Detect which cell encompasses the target text, then output its (x, y) center coordinate. 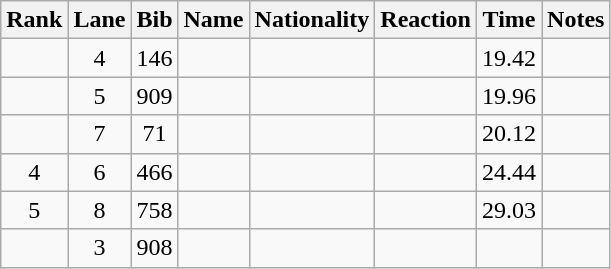
6 (100, 172)
20.12 (510, 134)
Name (214, 20)
909 (154, 96)
Reaction (426, 20)
Time (510, 20)
3 (100, 248)
71 (154, 134)
Notes (576, 20)
Nationality (312, 20)
466 (154, 172)
19.96 (510, 96)
7 (100, 134)
Bib (154, 20)
758 (154, 210)
Rank (34, 20)
8 (100, 210)
146 (154, 58)
908 (154, 248)
24.44 (510, 172)
19.42 (510, 58)
Lane (100, 20)
29.03 (510, 210)
